Search for the cell housing the specified text and yield its [x, y] center coordinate. 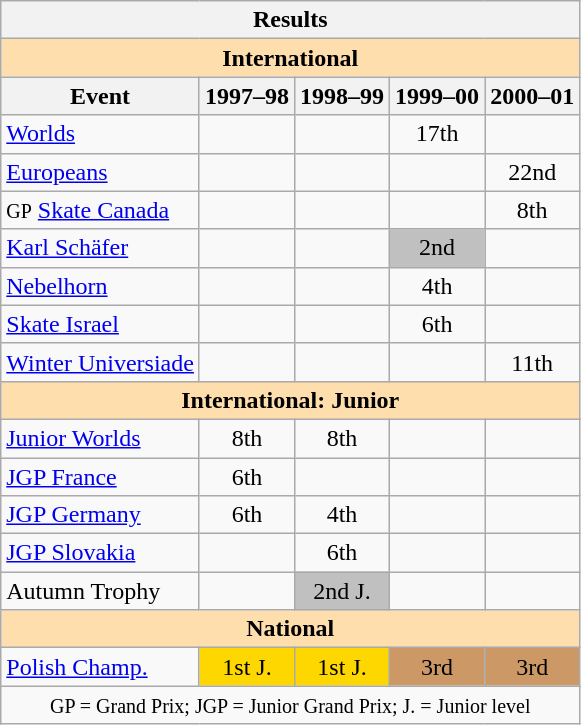
Worlds [100, 134]
11th [532, 362]
1997–98 [246, 96]
JGP Germany [100, 515]
Karl Schäfer [100, 248]
Europeans [100, 172]
2000–01 [532, 96]
Autumn Trophy [100, 591]
International [290, 58]
JGP France [100, 477]
GP = Grand Prix; JGP = Junior Grand Prix; J. = Junior level [290, 705]
2nd [438, 248]
Event [100, 96]
GP Skate Canada [100, 210]
Winter Universiade [100, 362]
2nd J. [342, 591]
1998–99 [342, 96]
Nebelhorn [100, 286]
Junior Worlds [100, 438]
Skate Israel [100, 324]
17th [438, 134]
International: Junior [290, 400]
JGP Slovakia [100, 553]
1999–00 [438, 96]
22nd [532, 172]
Results [290, 20]
National [290, 629]
Polish Champ. [100, 667]
